Provide the [x, y] coordinate of the cell's center where the given text is located.  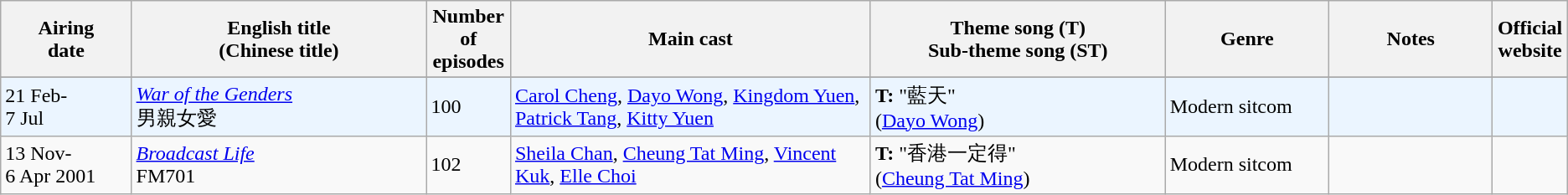
100 [469, 107]
Theme song (T) Sub-theme song (ST) [1018, 39]
Notes [1411, 39]
English title (Chinese title) [279, 39]
Official website [1529, 39]
Number of episodes [469, 39]
21 Feb- 7 Jul [66, 107]
13 Nov- 6 Apr 2001 [66, 165]
Sheila Chan, Cheung Tat Ming, Vincent Kuk, Elle Choi [690, 165]
Genre [1246, 39]
Broadcast Life FM701 [279, 165]
102 [469, 165]
Carol Cheng, Dayo Wong, Kingdom Yuen, Patrick Tang, Kitty Yuen [690, 107]
T: "藍天" (Dayo Wong) [1018, 107]
War of the Genders 男親女愛 [279, 107]
Airingdate [66, 39]
T: "香港一定得" (Cheung Tat Ming) [1018, 165]
Main cast [690, 39]
